Find where the given text appears and provide that cell's center as [x, y] coordinate. 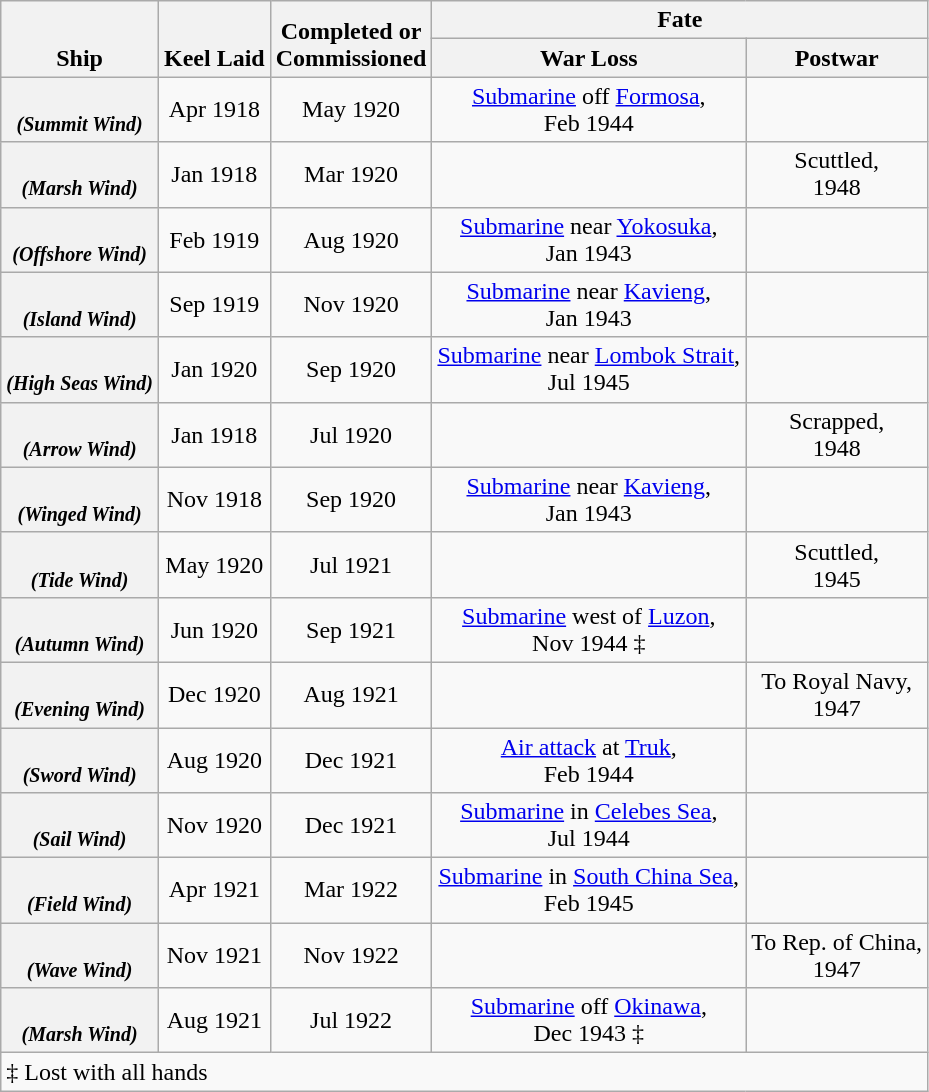
(High Seas Wind) [80, 370]
Submarine west of Luzon,Nov 1944 ‡ [589, 630]
To Rep. of China,1947 [837, 956]
(Winged Wind) [80, 500]
Submarine off Formosa,Feb 1944 [589, 110]
(Island Wind) [80, 304]
Postwar [837, 58]
(Sword Wind) [80, 760]
Jan 1920 [214, 370]
(Wave Wind) [80, 956]
Air attack at Truk,Feb 1944 [589, 760]
(Summit Wind) [80, 110]
Scuttled,1945 [837, 564]
Keel Laid [214, 39]
(Autumn Wind) [80, 630]
Submarine off Okinawa,Dec 1943 ‡ [589, 1020]
Jul 1921 [351, 564]
(Arrow Wind) [80, 434]
Sep 1919 [214, 304]
‡ Lost with all hands [464, 1072]
(Tide Wind) [80, 564]
Nov 1921 [214, 956]
Nov 1922 [351, 956]
Feb 1919 [214, 240]
(Evening Wind) [80, 694]
Scuttled,1948 [837, 174]
To Royal Navy,1947 [837, 694]
Scrapped,1948 [837, 434]
Apr 1918 [214, 110]
Sep 1921 [351, 630]
Jun 1920 [214, 630]
(Offshore Wind) [80, 240]
(Field Wind) [80, 890]
Submarine near Yokosuka,Jan 1943 [589, 240]
Mar 1920 [351, 174]
War Loss [589, 58]
Mar 1922 [351, 890]
Fate [680, 20]
Nov 1918 [214, 500]
(Sail Wind) [80, 826]
Jul 1922 [351, 1020]
Apr 1921 [214, 890]
Submarine near Lombok Strait,Jul 1945 [589, 370]
Submarine in Celebes Sea,Jul 1944 [589, 826]
Completed orCommissioned [351, 39]
Submarine in South China Sea,Feb 1945 [589, 890]
Jul 1920 [351, 434]
Dec 1920 [214, 694]
Ship [80, 39]
